Capture the cell that displays the provided text and extract its [x, y] central coordinate. 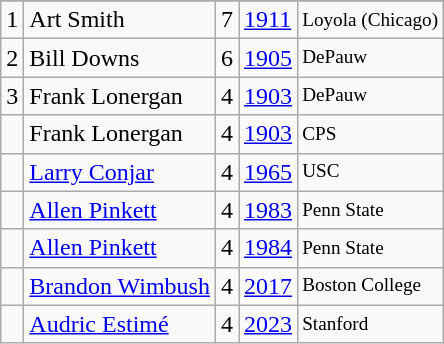
2 [12, 58]
1911 [268, 20]
6 [226, 58]
Brandon Wimbush [120, 286]
CPS [370, 134]
7 [226, 20]
1983 [268, 210]
USC [370, 172]
Stanford [370, 324]
Larry Conjar [120, 172]
1 [12, 20]
1905 [268, 58]
3 [12, 96]
1984 [268, 248]
Audric Estimé [120, 324]
2017 [268, 286]
Loyola (Chicago) [370, 20]
Boston College [370, 286]
Bill Downs [120, 58]
2023 [268, 324]
1965 [268, 172]
Art Smith [120, 20]
